From the cell containing the given text, extract its center point as [X, Y] coordinate. 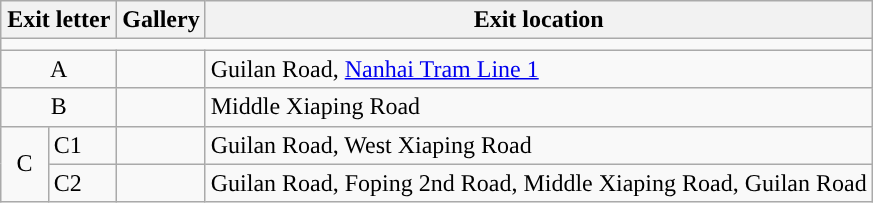
Guilan Road, West Xiaping Road [538, 145]
C2 [82, 183]
Exit location [538, 20]
C1 [82, 145]
A [59, 69]
Guilan Road, Foping 2nd Road, Middle Xiaping Road, Guilan Road [538, 183]
Exit letter [59, 20]
B [59, 107]
Middle Xiaping Road [538, 107]
Gallery [161, 20]
C [24, 164]
Guilan Road, Nanhai Tram Line 1 [538, 69]
